Search for the cell housing the specified text and yield its [X, Y] center coordinate. 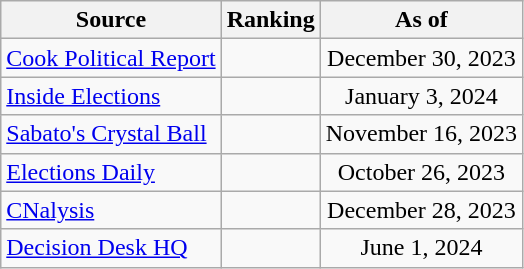
December 30, 2023 [421, 58]
CNalysis [111, 210]
Inside Elections [111, 96]
December 28, 2023 [421, 210]
October 26, 2023 [421, 172]
Sabato's Crystal Ball [111, 134]
Decision Desk HQ [111, 248]
November 16, 2023 [421, 134]
January 3, 2024 [421, 96]
As of [421, 20]
Source [111, 20]
Ranking [270, 20]
June 1, 2024 [421, 248]
Cook Political Report [111, 58]
Elections Daily [111, 172]
